Find where the given text appears and provide that cell's center as (x, y) coordinate. 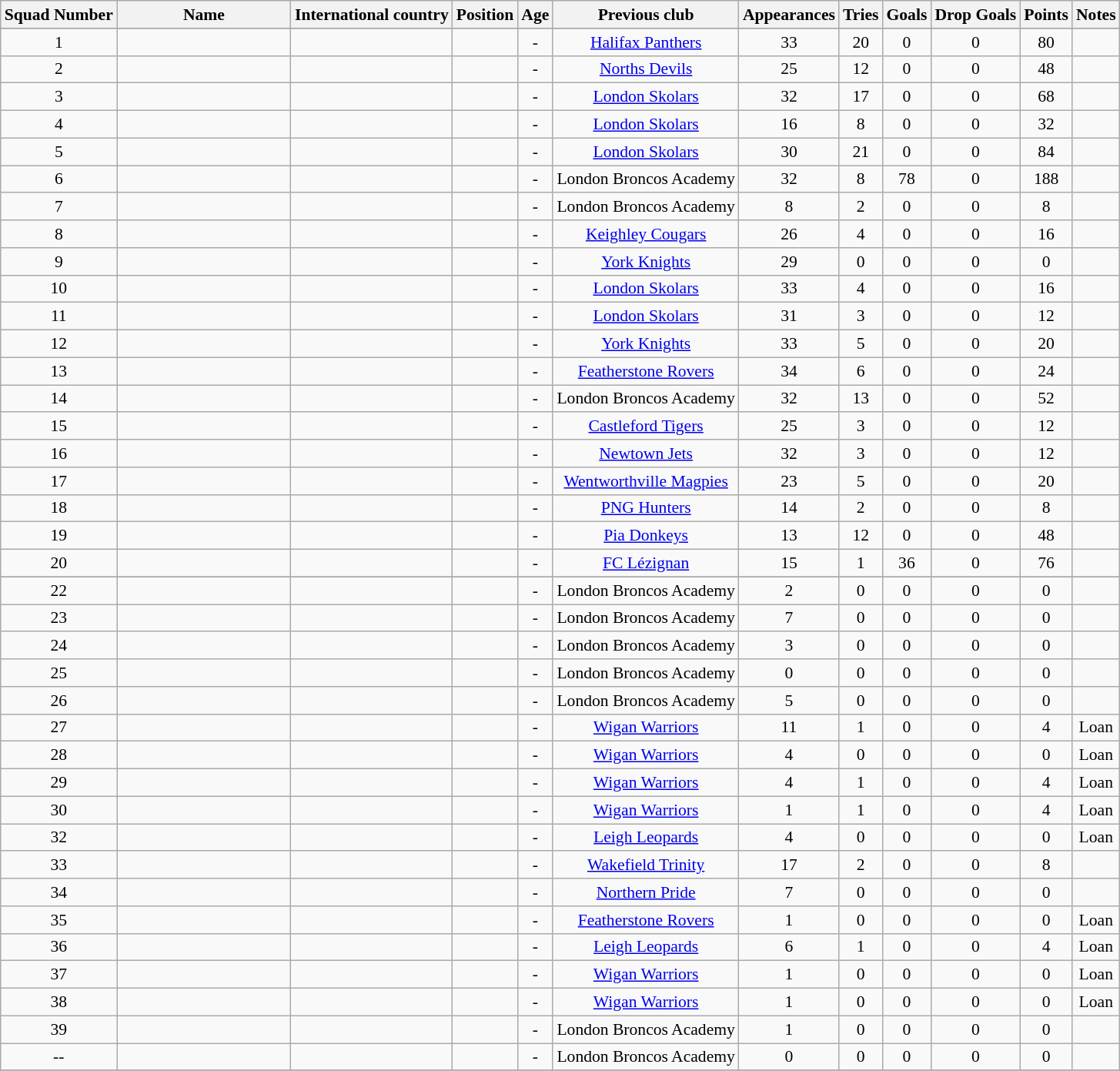
Appearances (789, 15)
188 (1046, 179)
Goals (907, 15)
-- (59, 1057)
Pia Donkeys (646, 536)
Position (485, 15)
Age (535, 15)
76 (1046, 564)
80 (1046, 42)
28 (59, 755)
Northern Pride (646, 892)
22 (59, 591)
Notes (1096, 15)
27 (59, 728)
Previous club (646, 15)
9 (59, 262)
PNG Hunters (646, 508)
78 (907, 179)
FC Lézignan (646, 564)
Points (1046, 15)
35 (59, 920)
31 (789, 316)
37 (59, 975)
18 (59, 508)
21 (861, 152)
Drop Goals (975, 15)
Name (204, 15)
68 (1046, 97)
52 (1046, 399)
Keighley Cougars (646, 234)
Wentworthville Magpies (646, 481)
Newtown Jets (646, 454)
Squad Number (59, 15)
38 (59, 1002)
Tries (861, 15)
International country (372, 15)
Norths Devils (646, 69)
Halifax Panthers (646, 42)
84 (1046, 152)
10 (59, 289)
39 (59, 1029)
Castleford Tigers (646, 427)
19 (59, 536)
Wakefield Trinity (646, 865)
